Extract the (X, Y) coordinate from the center of the cell holding the provided text.  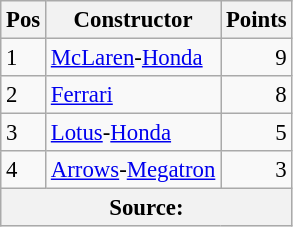
4 (24, 170)
Constructor (134, 20)
Points (256, 20)
5 (256, 133)
McLaren-Honda (134, 58)
Ferrari (134, 95)
Source: (146, 208)
1 (24, 58)
Arrows-Megatron (134, 170)
2 (24, 95)
8 (256, 95)
Pos (24, 20)
Lotus-Honda (134, 133)
9 (256, 58)
